Output the [x, y] coordinate of the center of the cell containing the given text.  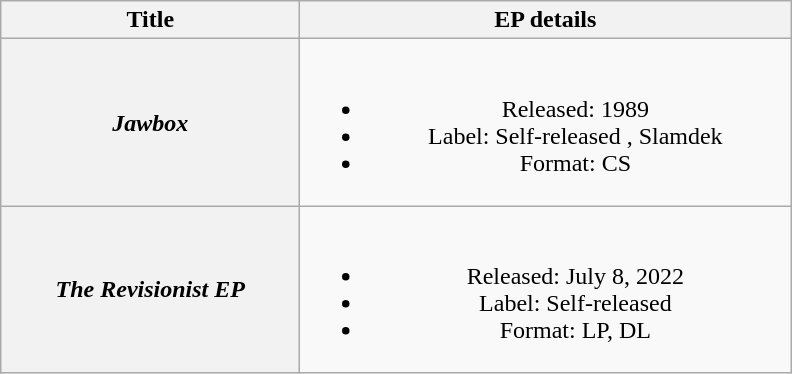
EP details [546, 20]
Title [150, 20]
The Revisionist EP [150, 290]
Released: 1989Label: Self-released , Slamdek Format: CS [546, 122]
Released: July 8, 2022Label: Self-releasedFormat: LP, DL [546, 290]
Jawbox [150, 122]
